Return the [x, y] coordinate for the center point of the cell that contains the specified text.  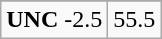
UNC -2.5 [54, 20]
55.5 [134, 20]
